Pinpoint the cell where the given text exists, returning its (X, Y) midpoint coordinate. 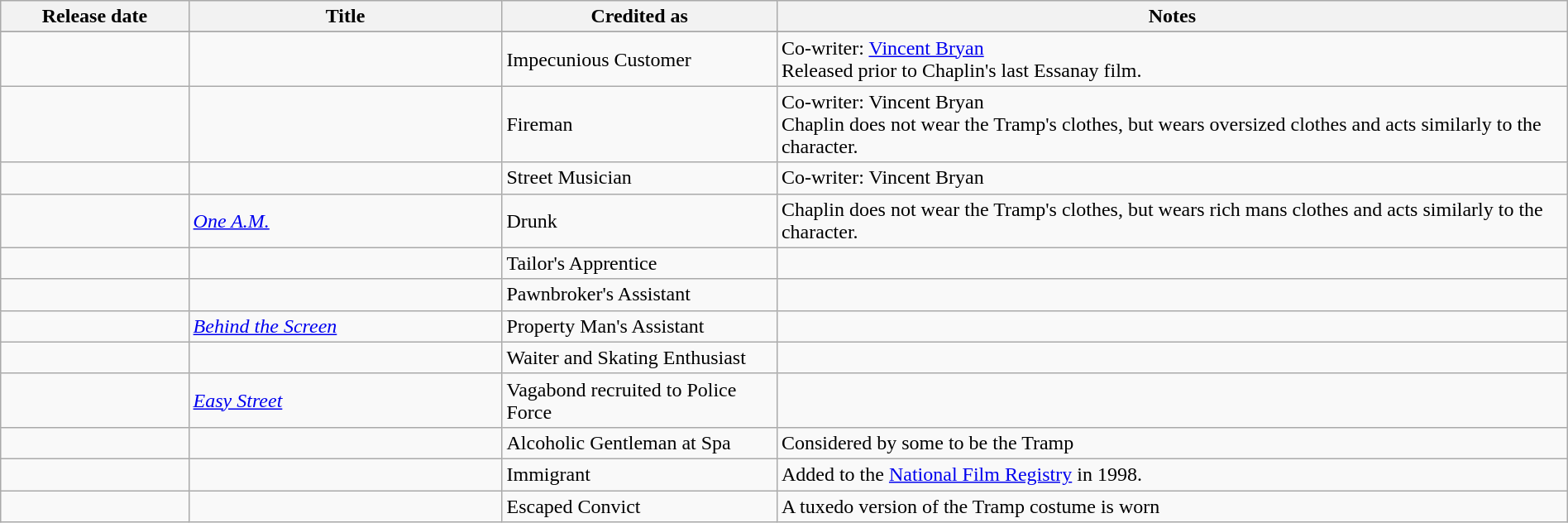
Co-writer: Vincent BryanChaplin does not wear the Tramp's clothes, but wears oversized clothes and acts similarly to the character. (1172, 124)
Co-writer: Vincent Bryan Released prior to Chaplin's last Essanay film. (1172, 60)
Easy Street (346, 401)
Credited as (639, 17)
Pawnbroker's Assistant (639, 295)
Title (346, 17)
Chaplin does not wear the Tramp's clothes, but wears rich mans clothes and acts similarly to the character. (1172, 220)
Vagabond recruited to Police Force (639, 401)
Notes (1172, 17)
Waiter and Skating Enthusiast (639, 357)
Alcoholic Gentleman at Spa (639, 443)
Co-writer: Vincent Bryan (1172, 178)
Impecunious Customer (639, 60)
Property Man's Assistant (639, 326)
Considered by some to be the Tramp (1172, 443)
Immigrant (639, 474)
Drunk (639, 220)
Behind the Screen (346, 326)
Fireman (639, 124)
Street Musician (639, 178)
Release date (94, 17)
One A.M. (346, 220)
A tuxedo version of the Tramp costume is worn (1172, 506)
Tailor's Apprentice (639, 263)
Added to the National Film Registry in 1998. (1172, 474)
Escaped Convict (639, 506)
